Search for the cell housing the specified text and yield its [X, Y] center coordinate. 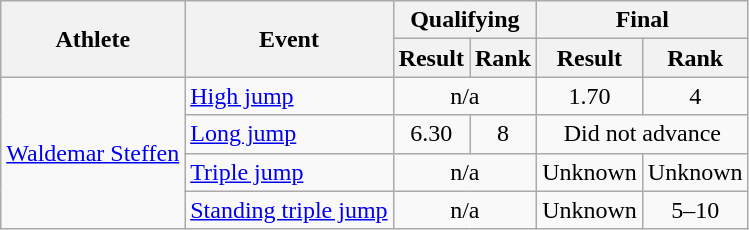
4 [695, 96]
Did not advance [642, 134]
6.30 [431, 134]
8 [504, 134]
Standing triple jump [289, 210]
1.70 [590, 96]
Long jump [289, 134]
Event [289, 39]
High jump [289, 96]
Waldemar Steffen [93, 153]
Athlete [93, 39]
Final [642, 20]
Triple jump [289, 172]
Qualifying [465, 20]
5–10 [695, 210]
